From the cell containing the given text, extract its center point as [x, y] coordinate. 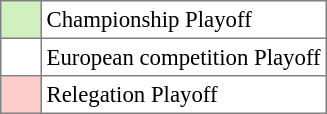
Relegation Playoff [184, 95]
Championship Playoff [184, 20]
European competition Playoff [184, 57]
